From the cell containing the given text, extract its center point as [X, Y] coordinate. 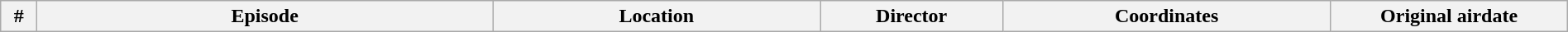
Location [657, 16]
# [19, 16]
Episode [265, 16]
Original airdate [1449, 16]
Director [911, 16]
Coordinates [1166, 16]
